From the cell containing the given text, extract its center point as (x, y) coordinate. 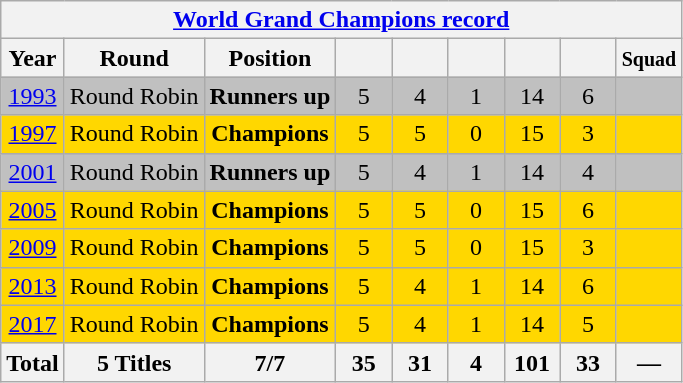
— (649, 362)
33 (588, 362)
31 (420, 362)
Position (270, 58)
World Grand Champions record (342, 20)
2013 (33, 286)
7/7 (270, 362)
Round (134, 58)
1993 (33, 96)
Year (33, 58)
5 Titles (134, 362)
2005 (33, 210)
2017 (33, 324)
Squad (649, 58)
1997 (33, 134)
35 (364, 362)
101 (532, 362)
Total (33, 362)
2009 (33, 248)
2001 (33, 172)
